Find where the given text appears and provide that cell's center as (X, Y) coordinate. 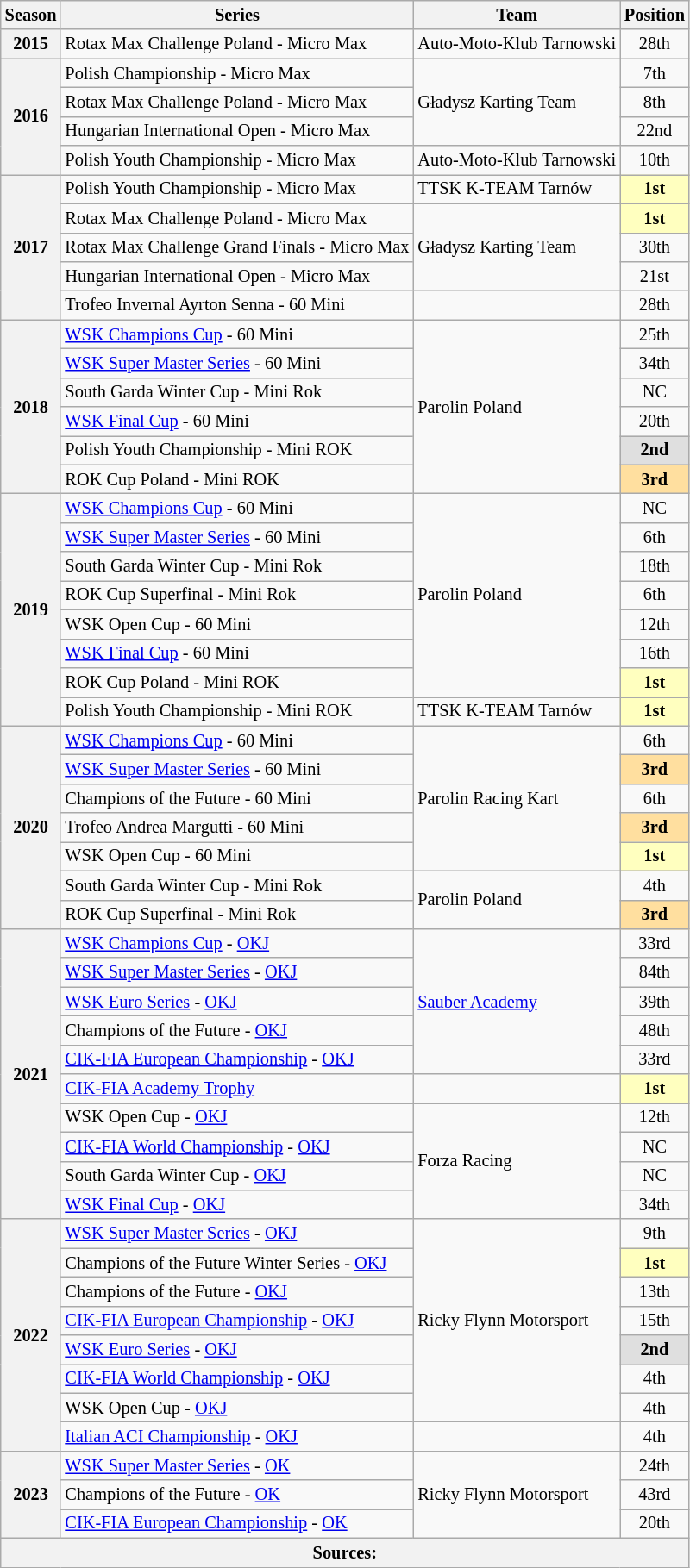
39th (655, 1002)
Trofeo Andrea Margutti - 60 Mini (236, 828)
18th (655, 566)
30th (655, 247)
21st (655, 276)
WSK Final Cup - OKJ (236, 1204)
48th (655, 1030)
2023 (31, 1495)
Italian ACI Championship - OKJ (236, 1437)
16th (655, 653)
Champions of the Future Winter Series - OKJ (236, 1263)
84th (655, 972)
Champions of the Future - 60 Mini (236, 798)
2016 (31, 117)
Forza Racing (517, 1160)
Sources: (345, 1552)
Team (517, 15)
2020 (31, 828)
24th (655, 1465)
9th (655, 1234)
25th (655, 334)
South Garda Winter Cup - OKJ (236, 1176)
Position (655, 15)
43rd (655, 1495)
15th (655, 1321)
Rotax Max Challenge Grand Finals - Micro Max (236, 247)
Trofeo Invernal Ayrton Senna - 60 Mini (236, 305)
2018 (31, 407)
2019 (31, 609)
22nd (655, 131)
Champions of the Future - OK (236, 1495)
2017 (31, 247)
2015 (31, 44)
WSK Super Master Series - OK (236, 1465)
Parolin Racing Kart (517, 798)
CIK-FIA Academy Trophy (236, 1089)
13th (655, 1291)
2021 (31, 1074)
2022 (31, 1334)
Sauber Academy (517, 1001)
WSK Champions Cup - OKJ (236, 943)
8th (655, 102)
10th (655, 160)
7th (655, 73)
Polish Championship - Micro Max (236, 73)
Season (31, 15)
Series (236, 15)
CIK-FIA European Championship - OK (236, 1523)
